Find where the given text appears and provide that cell's center as (X, Y) coordinate. 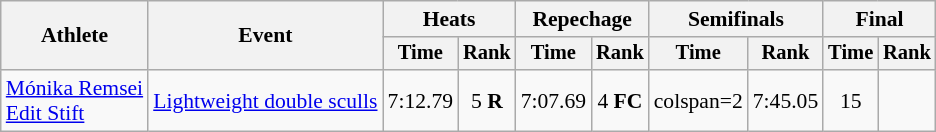
Final (879, 19)
colspan=2 (698, 100)
5 R (487, 100)
15 (850, 100)
Semifinals (736, 19)
Heats (450, 19)
Event (265, 36)
Lightweight double sculls (265, 100)
Repechage (582, 19)
7:12.79 (420, 100)
7:45.05 (786, 100)
4 FC (620, 100)
Athlete (74, 36)
Mónika RemseiEdit Stift (74, 100)
7:07.69 (554, 100)
